Pinpoint the cell where the given text exists, returning its [x, y] midpoint coordinate. 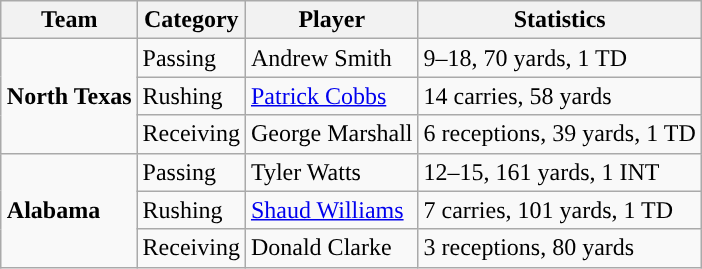
Team [69, 20]
6 receptions, 39 yards, 1 TD [560, 134]
3 receptions, 80 yards [560, 248]
Donald Clarke [332, 248]
14 carries, 58 yards [560, 96]
George Marshall [332, 134]
Player [332, 20]
9–18, 70 yards, 1 TD [560, 58]
Category [191, 20]
Alabama [69, 210]
Andrew Smith [332, 58]
12–15, 161 yards, 1 INT [560, 172]
Statistics [560, 20]
7 carries, 101 yards, 1 TD [560, 210]
Tyler Watts [332, 172]
Patrick Cobbs [332, 96]
Shaud Williams [332, 210]
North Texas [69, 96]
